Scan for the cell matching the given text and deliver its [x, y] coordinate at center. 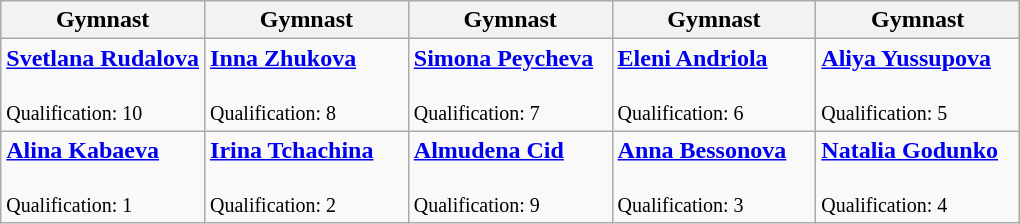
Alina KabaevaQualification: 1 [103, 177]
Simona PeychevaQualification: 7 [510, 85]
Anna BessonovaQualification: 3 [714, 177]
Natalia GodunkoQualification: 4 [918, 177]
Irina TchachinaQualification: 2 [307, 177]
Aliya YussupovaQualification: 5 [918, 85]
Eleni AndriolaQualification: 6 [714, 85]
Inna ZhukovaQualification: 8 [307, 85]
Svetlana RudalovaQualification: 10 [103, 85]
Almudena CidQualification: 9 [510, 177]
